Capture the cell that displays the provided text and extract its (X, Y) central coordinate. 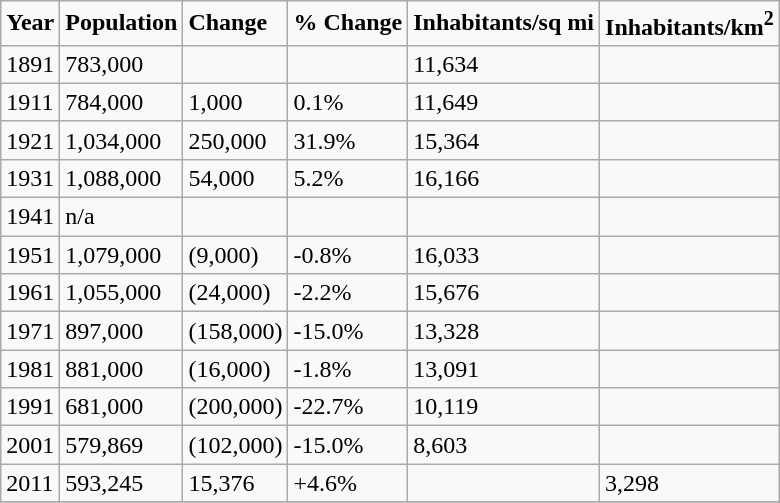
(102,000) (236, 445)
(158,000) (236, 331)
11,649 (504, 102)
(200,000) (236, 407)
-1.8% (348, 369)
783,000 (122, 64)
-2.2% (348, 293)
250,000 (236, 140)
Inhabitants/km2 (690, 24)
-22.7% (348, 407)
3,298 (690, 483)
(16,000) (236, 369)
-0.8% (348, 255)
1911 (30, 102)
1921 (30, 140)
Year (30, 24)
15,676 (504, 293)
(24,000) (236, 293)
1891 (30, 64)
% Change (348, 24)
+4.6% (348, 483)
13,091 (504, 369)
681,000 (122, 407)
1,000 (236, 102)
31.9% (348, 140)
593,245 (122, 483)
Change (236, 24)
1991 (30, 407)
8,603 (504, 445)
1,088,000 (122, 178)
Population (122, 24)
2001 (30, 445)
1971 (30, 331)
13,328 (504, 331)
16,033 (504, 255)
2011 (30, 483)
16,166 (504, 178)
5.2% (348, 178)
1931 (30, 178)
n/a (122, 217)
(9,000) (236, 255)
54,000 (236, 178)
1961 (30, 293)
897,000 (122, 331)
15,376 (236, 483)
1,055,000 (122, 293)
Inhabitants/sq mi (504, 24)
881,000 (122, 369)
10,119 (504, 407)
11,634 (504, 64)
784,000 (122, 102)
0.1% (348, 102)
1,034,000 (122, 140)
579,869 (122, 445)
1981 (30, 369)
1941 (30, 217)
15,364 (504, 140)
1,079,000 (122, 255)
1951 (30, 255)
